From the cell containing the given text, extract its center point as (X, Y) coordinate. 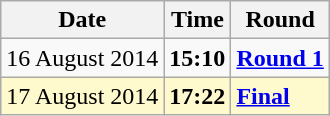
16 August 2014 (82, 58)
15:10 (198, 58)
Round 1 (280, 58)
17 August 2014 (82, 96)
Time (198, 20)
Date (82, 20)
17:22 (198, 96)
Round (280, 20)
Final (280, 96)
